For the text-containing cell, return its midpoint in [X, Y] coordinate format. 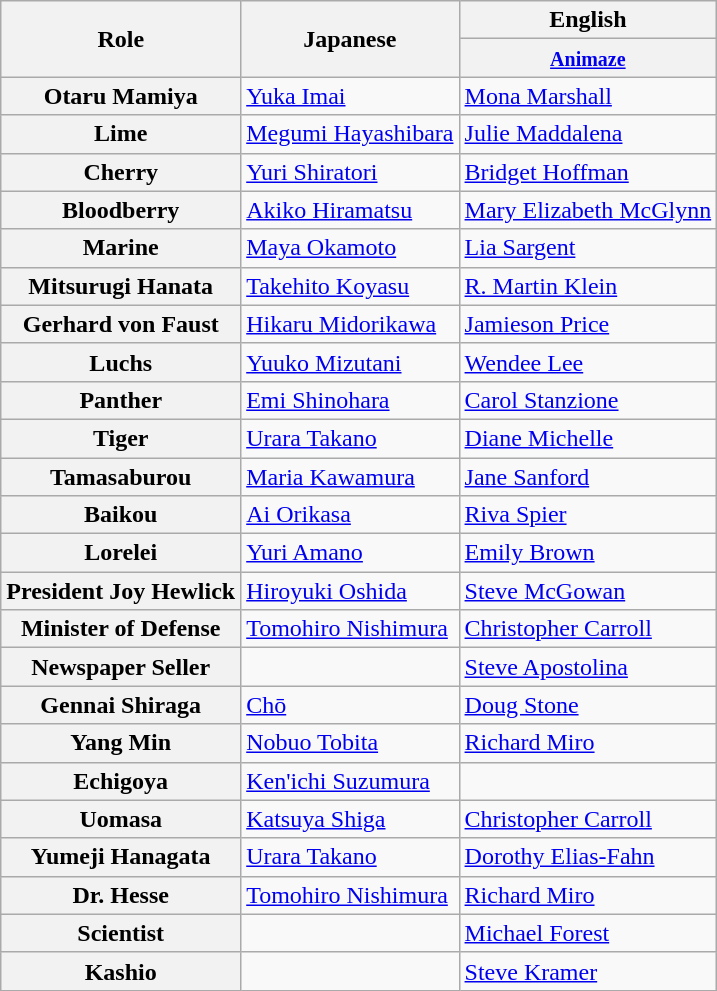
Marine [121, 248]
Mitsurugi Hanata [121, 286]
Role [121, 39]
President Joy Hewlick [121, 591]
Hikaru Midorikawa [350, 324]
Yuka Imai [350, 96]
Doug Stone [588, 705]
Bridget Hoffman [588, 172]
Wendee Lee [588, 362]
Kashio [121, 971]
Hiroyuki Oshida [350, 591]
Gerhard von Faust [121, 324]
Cherry [121, 172]
Ken'ichi Suzumura [350, 781]
Newspaper Seller [121, 667]
Tamasaburou [121, 477]
Yang Min [121, 743]
Japanese [350, 39]
Yuri Amano [350, 553]
Jamieson Price [588, 324]
Mary Elizabeth McGlynn [588, 210]
Riva Spier [588, 515]
Katsuya Shiga [350, 819]
Akiko Hiramatsu [350, 210]
Baikou [121, 515]
Steve McGowan [588, 591]
Michael Forest [588, 933]
Echigoya [121, 781]
English [588, 20]
Takehito Koyasu [350, 286]
Gennai Shiraga [121, 705]
Steve Apostolina [588, 667]
Animaze [588, 58]
Yumeji Hanagata [121, 857]
Yuri Shiratori [350, 172]
Chō [350, 705]
Lime [121, 134]
Maya Okamoto [350, 248]
R. Martin Klein [588, 286]
Panther [121, 400]
Yuuko Mizutani [350, 362]
Otaru Mamiya [121, 96]
Nobuo Tobita [350, 743]
Megumi Hayashibara [350, 134]
Lia Sargent [588, 248]
Diane Michelle [588, 438]
Dorothy Elias-Fahn [588, 857]
Bloodberry [121, 210]
Uomasa [121, 819]
Luchs [121, 362]
Carol Stanzione [588, 400]
Emi Shinohara [350, 400]
Scientist [121, 933]
Dr. Hesse [121, 895]
Tiger [121, 438]
Steve Kramer [588, 971]
Minister of Defense [121, 629]
Jane Sanford [588, 477]
Mona Marshall [588, 96]
Ai Orikasa [350, 515]
Julie Maddalena [588, 134]
Lorelei [121, 553]
Emily Brown [588, 553]
Maria Kawamura [350, 477]
